Capture the cell that displays the provided text and extract its (x, y) central coordinate. 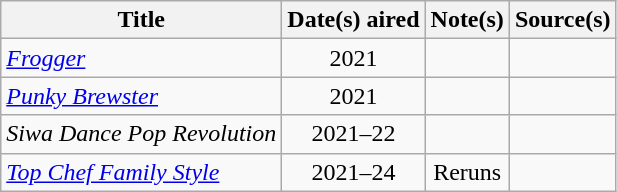
Note(s) (467, 20)
Reruns (467, 172)
Punky Brewster (142, 96)
Source(s) (562, 20)
2021–24 (354, 172)
Top Chef Family Style (142, 172)
Siwa Dance Pop Revolution (142, 134)
Title (142, 20)
Frogger (142, 58)
Date(s) aired (354, 20)
2021–22 (354, 134)
